From the cell containing the given text, extract its center point as [X, Y] coordinate. 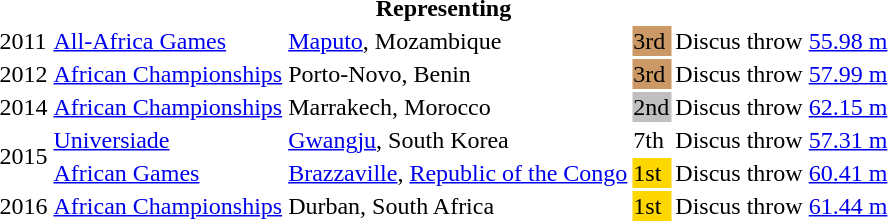
Porto-Novo, Benin [458, 74]
Universiade [168, 140]
African Games [168, 173]
Brazzaville, Republic of the Congo [458, 173]
2nd [652, 107]
Maputo, Mozambique [458, 41]
Marrakech, Morocco [458, 107]
All-Africa Games [168, 41]
Durban, South Africa [458, 206]
7th [652, 140]
Gwangju, South Korea [458, 140]
